Locate the cell with the specified text and output its [X, Y] center coordinate. 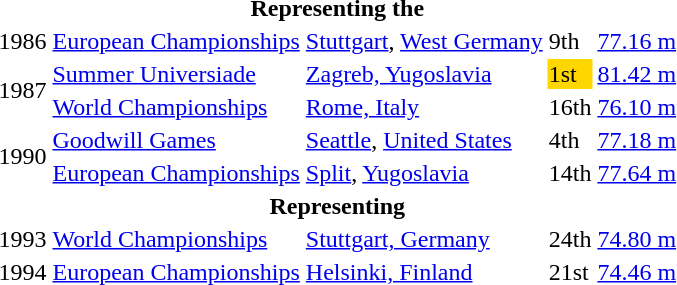
1st [570, 74]
Stuttgart, West Germany [424, 41]
Seattle, United States [424, 140]
16th [570, 107]
Goodwill Games [176, 140]
9th [570, 41]
24th [570, 239]
4th [570, 140]
Stuttgart, Germany [424, 239]
Split, Yugoslavia [424, 173]
14th [570, 173]
Summer Universiade [176, 74]
Rome, Italy [424, 107]
Zagreb, Yugoslavia [424, 74]
